Find where the given text appears and provide that cell's center as [X, Y] coordinate. 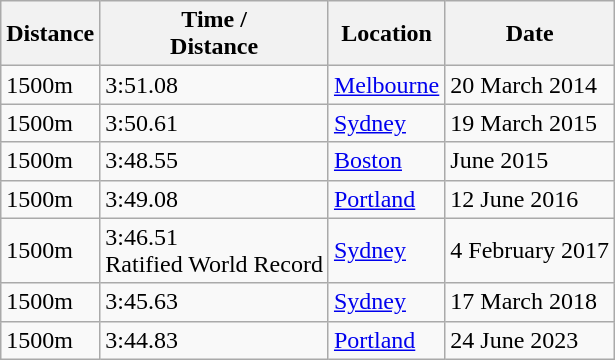
4 February 2017 [530, 250]
3:45.63 [214, 302]
12 June 2016 [530, 199]
3:44.83 [214, 340]
3:51.08 [214, 85]
June 2015 [530, 161]
Distance [50, 34]
24 June 2023 [530, 340]
Location [386, 34]
17 March 2018 [530, 302]
20 March 2014 [530, 85]
Melbourne [386, 85]
3:49.08 [214, 199]
3:48.55 [214, 161]
3:46.51 Ratified World Record [214, 250]
3:50.61 [214, 123]
19 March 2015 [530, 123]
Time / Distance [214, 34]
Boston [386, 161]
Date [530, 34]
